Pinpoint the cell where the given text exists, returning its (X, Y) midpoint coordinate. 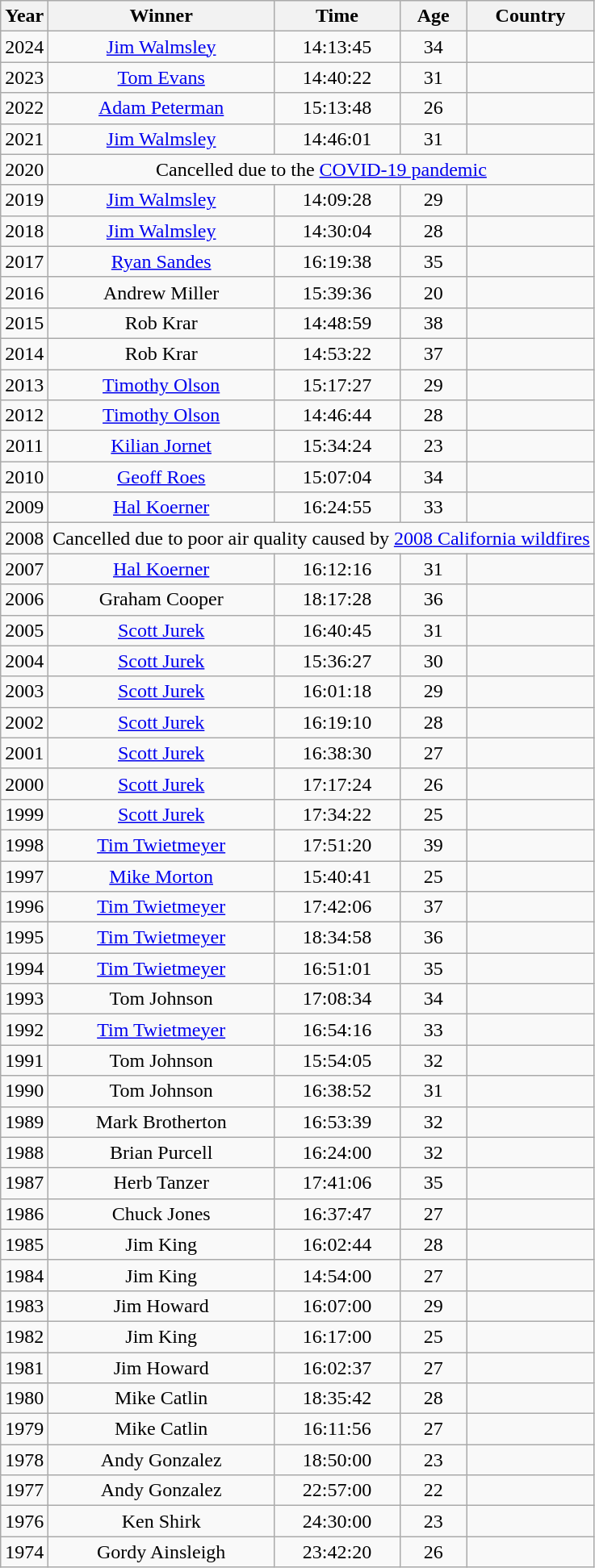
14:40:22 (337, 77)
Mike Morton (161, 876)
Kilian Jornet (161, 446)
14:09:28 (337, 200)
16:19:38 (337, 261)
1976 (24, 1521)
2005 (24, 630)
18:50:00 (337, 1460)
16:01:18 (337, 692)
1977 (24, 1491)
16:02:44 (337, 1244)
2008 (24, 538)
1991 (24, 1060)
1982 (24, 1336)
Herb Tanzer (161, 1183)
2021 (24, 139)
16:51:01 (337, 968)
Year (24, 16)
16:17:00 (337, 1336)
2000 (24, 784)
24:30:00 (337, 1521)
14:53:22 (337, 353)
15:40:41 (337, 876)
2017 (24, 261)
30 (433, 661)
14:30:04 (337, 231)
Country (530, 16)
18:34:58 (337, 938)
18:17:28 (337, 600)
14:54:00 (337, 1275)
2009 (24, 508)
2024 (24, 47)
16:12:16 (337, 569)
Andrew Miller (161, 292)
22 (433, 1491)
Ryan Sandes (161, 261)
2003 (24, 692)
Mark Brotherton (161, 1122)
Time (337, 16)
16:53:39 (337, 1122)
2002 (24, 722)
2013 (24, 385)
1996 (24, 907)
1988 (24, 1152)
16:37:47 (337, 1214)
Geoff Roes (161, 477)
1985 (24, 1244)
16:11:56 (337, 1429)
2001 (24, 753)
17:41:06 (337, 1183)
15:34:24 (337, 446)
Cancelled due to poor air quality caused by 2008 California wildfires (321, 538)
1995 (24, 938)
2010 (24, 477)
16:38:52 (337, 1091)
23:42:20 (337, 1552)
Chuck Jones (161, 1214)
Winner (161, 16)
Brian Purcell (161, 1152)
1984 (24, 1275)
1994 (24, 968)
17:08:34 (337, 999)
1978 (24, 1460)
1999 (24, 814)
1983 (24, 1306)
14:46:44 (337, 416)
1986 (24, 1214)
16:02:37 (337, 1368)
20 (433, 292)
1980 (24, 1399)
Ken Shirk (161, 1521)
14:13:45 (337, 47)
2019 (24, 200)
16:38:30 (337, 753)
1997 (24, 876)
17:17:24 (337, 784)
15:39:36 (337, 292)
Tom Evans (161, 77)
15:54:05 (337, 1060)
22:57:00 (337, 1491)
Gordy Ainsleigh (161, 1552)
14:46:01 (337, 139)
1993 (24, 999)
16:07:00 (337, 1306)
Age (433, 16)
1989 (24, 1122)
Graham Cooper (161, 600)
2020 (24, 169)
1998 (24, 845)
14:48:59 (337, 323)
2023 (24, 77)
1974 (24, 1552)
2007 (24, 569)
38 (433, 323)
2004 (24, 661)
2012 (24, 416)
1979 (24, 1429)
2006 (24, 600)
2011 (24, 446)
1992 (24, 1030)
2022 (24, 108)
15:17:27 (337, 385)
18:35:42 (337, 1399)
16:40:45 (337, 630)
17:51:20 (337, 845)
15:36:27 (337, 661)
1987 (24, 1183)
2015 (24, 323)
17:34:22 (337, 814)
2018 (24, 231)
39 (433, 845)
2014 (24, 353)
Cancelled due to the COVID-19 pandemic (321, 169)
16:24:55 (337, 508)
16:19:10 (337, 722)
2016 (24, 292)
1981 (24, 1368)
15:07:04 (337, 477)
Adam Peterman (161, 108)
16:24:00 (337, 1152)
1990 (24, 1091)
17:42:06 (337, 907)
16:54:16 (337, 1030)
15:13:48 (337, 108)
